For the text-containing cell, return its midpoint in [x, y] coordinate format. 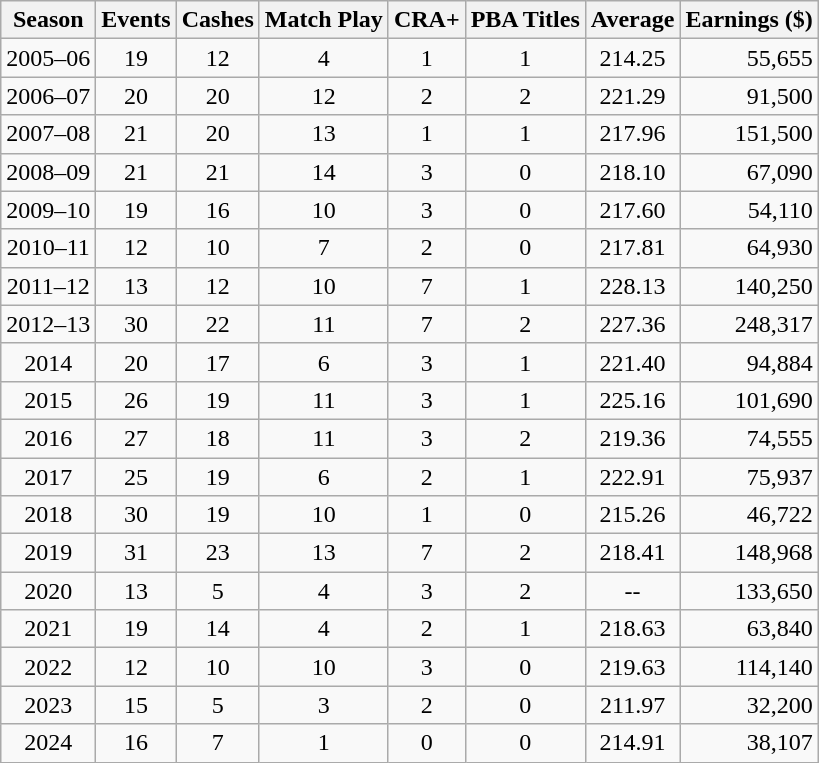
75,937 [749, 477]
91,500 [749, 96]
2016 [48, 438]
2020 [48, 591]
2017 [48, 477]
215.26 [632, 515]
218.10 [632, 172]
2007–08 [48, 134]
218.41 [632, 553]
Season [48, 20]
217.96 [632, 134]
148,968 [749, 553]
225.16 [632, 400]
227.36 [632, 324]
55,655 [749, 58]
2011–12 [48, 286]
101,690 [749, 400]
22 [218, 324]
26 [136, 400]
2005–06 [48, 58]
218.63 [632, 629]
15 [136, 705]
2006–07 [48, 96]
23 [218, 553]
38,107 [749, 743]
74,555 [749, 438]
221.29 [632, 96]
140,250 [749, 286]
PBA Titles [525, 20]
2015 [48, 400]
2008–09 [48, 172]
18 [218, 438]
54,110 [749, 210]
2019 [48, 553]
2010–11 [48, 248]
214.91 [632, 743]
46,722 [749, 515]
27 [136, 438]
64,930 [749, 248]
2014 [48, 362]
2012–13 [48, 324]
32,200 [749, 705]
248,317 [749, 324]
2022 [48, 667]
221.40 [632, 362]
Average [632, 20]
63,840 [749, 629]
211.97 [632, 705]
2018 [48, 515]
31 [136, 553]
67,090 [749, 172]
17 [218, 362]
Match Play [324, 20]
Cashes [218, 20]
222.91 [632, 477]
214.25 [632, 58]
94,884 [749, 362]
Earnings ($) [749, 20]
219.63 [632, 667]
CRA+ [426, 20]
25 [136, 477]
2023 [48, 705]
228.13 [632, 286]
2024 [48, 743]
-- [632, 591]
Events [136, 20]
114,140 [749, 667]
2021 [48, 629]
217.81 [632, 248]
151,500 [749, 134]
133,650 [749, 591]
219.36 [632, 438]
2009–10 [48, 210]
217.60 [632, 210]
